Search for the cell housing the specified text and yield its [x, y] center coordinate. 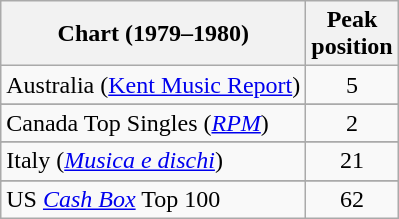
Peakposition [352, 34]
2 [352, 123]
5 [352, 85]
US Cash Box Top 100 [154, 199]
Canada Top Singles (RPM) [154, 123]
Italy (Musica e dischi) [154, 161]
21 [352, 161]
Australia (Kent Music Report) [154, 85]
62 [352, 199]
Chart (1979–1980) [154, 34]
